Detect which cell encompasses the target text, then output its (x, y) center coordinate. 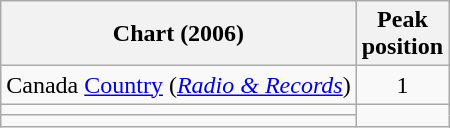
Chart (2006) (178, 34)
Peakposition (402, 34)
1 (402, 85)
Canada Country (Radio & Records) (178, 85)
